Pinpoint the cell where the given text exists, returning its [X, Y] midpoint coordinate. 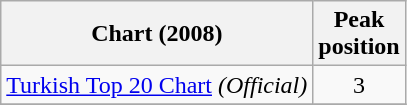
Chart (2008) [157, 34]
Peakposition [359, 34]
Turkish Top 20 Chart (Official) [157, 85]
3 [359, 85]
